Find where the given text appears and provide that cell's center as (x, y) coordinate. 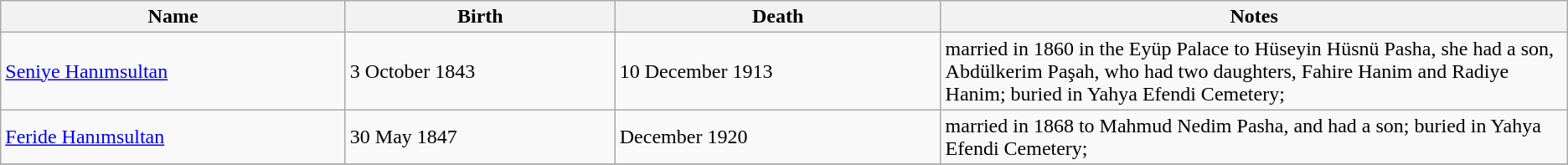
Name (173, 17)
Notes (1254, 17)
Seniye Hanımsultan (173, 71)
10 December 1913 (777, 71)
December 1920 (777, 137)
3 October 1843 (480, 71)
30 May 1847 (480, 137)
Death (777, 17)
married in 1868 to Mahmud Nedim Pasha, and had a son; buried in Yahya Efendi Cemetery; (1254, 137)
Birth (480, 17)
Feride Hanımsultan (173, 137)
